Find where the given text appears and provide that cell's center as (X, Y) coordinate. 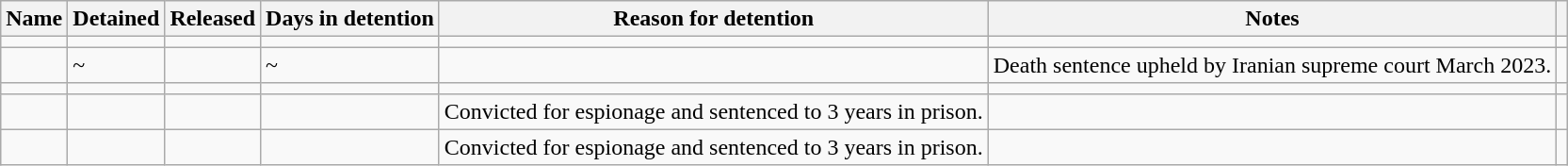
Death sentence upheld by Iranian supreme court March 2023. (1272, 65)
Released (213, 19)
Notes (1272, 19)
Name (34, 19)
Detained (117, 19)
Days in detention (350, 19)
Reason for detention (714, 19)
